Search for the cell housing the specified text and yield its [X, Y] center coordinate. 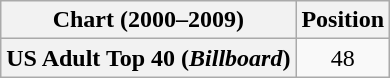
US Adult Top 40 (Billboard) [148, 58]
Chart (2000–2009) [148, 20]
Position [343, 20]
48 [343, 58]
